Locate the cell with the specified text and output its (x, y) center coordinate. 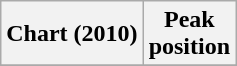
Chart (2010) (72, 34)
Peakposition (189, 34)
